Extract the (X, Y) coordinate from the center of the cell holding the provided text.  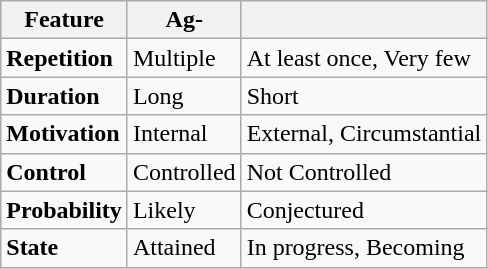
In progress, Becoming (364, 248)
Attained (184, 248)
Conjectured (364, 210)
Multiple (184, 58)
Likely (184, 210)
State (64, 248)
Short (364, 96)
Motivation (64, 134)
Duration (64, 96)
Repetition (64, 58)
Controlled (184, 172)
Control (64, 172)
At least once, Very few (364, 58)
Probability (64, 210)
Feature (64, 20)
Ag- (184, 20)
External, Circumstantial (364, 134)
Not Controlled (364, 172)
Internal (184, 134)
Long (184, 96)
